For the text-containing cell, return its midpoint in [x, y] coordinate format. 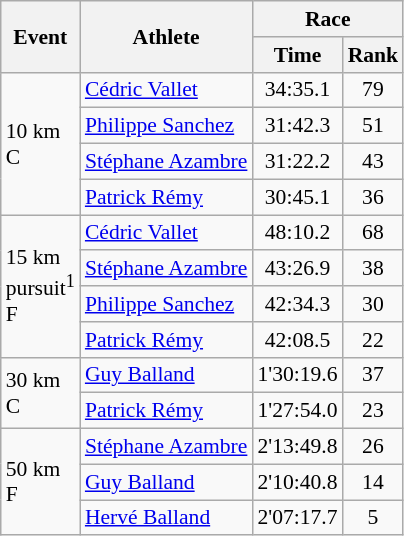
31:22.2 [297, 162]
26 [374, 447]
2'13:49.8 [297, 447]
50 km F [40, 482]
Hervé Balland [166, 518]
1'27:54.0 [297, 411]
43:26.9 [297, 269]
34:35.1 [297, 90]
79 [374, 90]
2'07:17.7 [297, 518]
31:42.3 [297, 126]
42:34.3 [297, 304]
2'10:40.8 [297, 482]
42:08.5 [297, 340]
23 [374, 411]
68 [374, 233]
1'30:19.6 [297, 375]
38 [374, 269]
Event [40, 36]
Time [297, 55]
37 [374, 375]
30 [374, 304]
Athlete [166, 36]
36 [374, 197]
5 [374, 518]
30 km C [40, 392]
Race [328, 19]
43 [374, 162]
22 [374, 340]
14 [374, 482]
48:10.2 [297, 233]
10 km C [40, 143]
51 [374, 126]
Rank [374, 55]
30:45.1 [297, 197]
15 km pursuit1 F [40, 286]
